Return (x, y) of the center of cell containing provided text 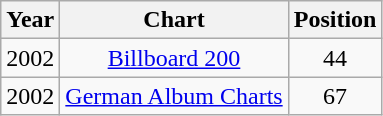
Year (30, 20)
44 (335, 58)
Billboard 200 (174, 58)
Position (335, 20)
67 (335, 96)
Chart (174, 20)
German Album Charts (174, 96)
